Locate the cell with the specified text and output its [X, Y] center coordinate. 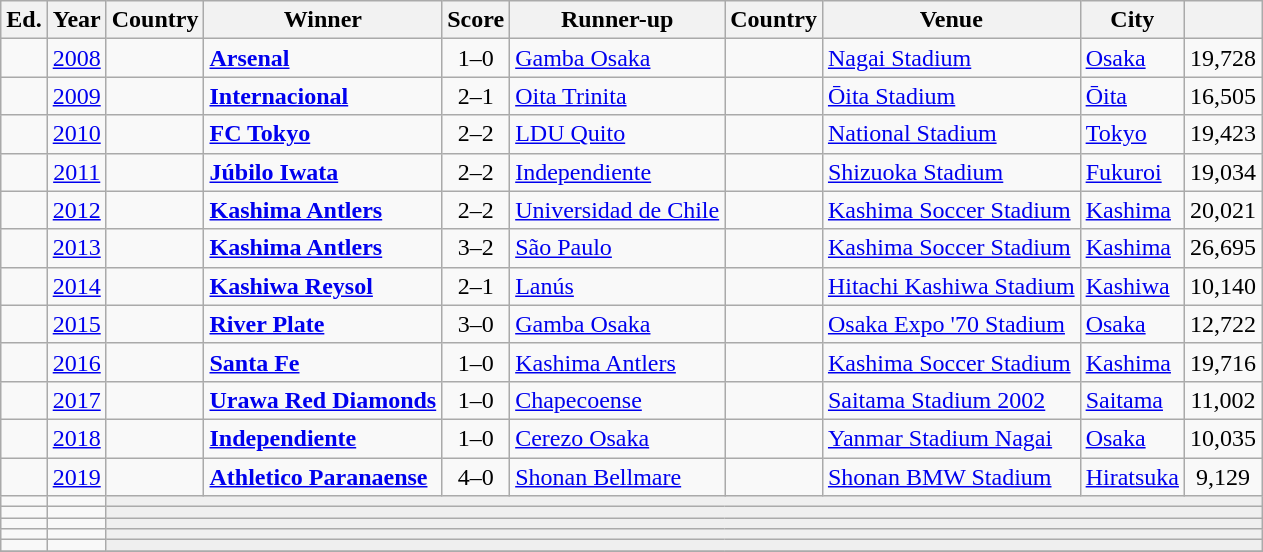
City [1132, 20]
Chapecoense [618, 400]
Lanús [618, 286]
Ōita [1132, 96]
12,722 [1222, 324]
Tokyo [1132, 134]
19,423 [1222, 134]
Ōita Stadium [951, 96]
19,728 [1222, 58]
Hitachi Kashiwa Stadium [951, 286]
4–0 [476, 477]
Cerezo Osaka [618, 438]
2014 [76, 286]
2015 [76, 324]
2012 [76, 210]
Santa Fe [323, 362]
19,034 [1222, 172]
Saitama Stadium 2002 [951, 400]
Arsenal [323, 58]
3–2 [476, 248]
Urawa Red Diamonds [323, 400]
National Stadium [951, 134]
20,021 [1222, 210]
Júbilo Iwata [323, 172]
River Plate [323, 324]
Hiratsuka [1132, 477]
Kashiwa [1132, 286]
São Paulo [618, 248]
Saitama [1132, 400]
2011 [76, 172]
Universidad de Chile [618, 210]
Fukuroi [1132, 172]
2017 [76, 400]
Venue [951, 20]
Winner [323, 20]
Score [476, 20]
2009 [76, 96]
Athletico Paranaense [323, 477]
2010 [76, 134]
2019 [76, 477]
26,695 [1222, 248]
10,140 [1222, 286]
Oita Trinita [618, 96]
19,716 [1222, 362]
16,505 [1222, 96]
LDU Quito [618, 134]
2018 [76, 438]
11,002 [1222, 400]
2008 [76, 58]
Nagai Stadium [951, 58]
Ed. [24, 20]
10,035 [1222, 438]
2013 [76, 248]
Shonan BMW Stadium [951, 477]
3–0 [476, 324]
Runner-up [618, 20]
Yanmar Stadium Nagai [951, 438]
Internacional [323, 96]
2016 [76, 362]
Shizuoka Stadium [951, 172]
FC Tokyo [323, 134]
Shonan Bellmare [618, 477]
Kashiwa Reysol [323, 286]
Osaka Expo '70 Stadium [951, 324]
Year [76, 20]
9,129 [1222, 477]
